Search for the cell housing the specified text and yield its (X, Y) center coordinate. 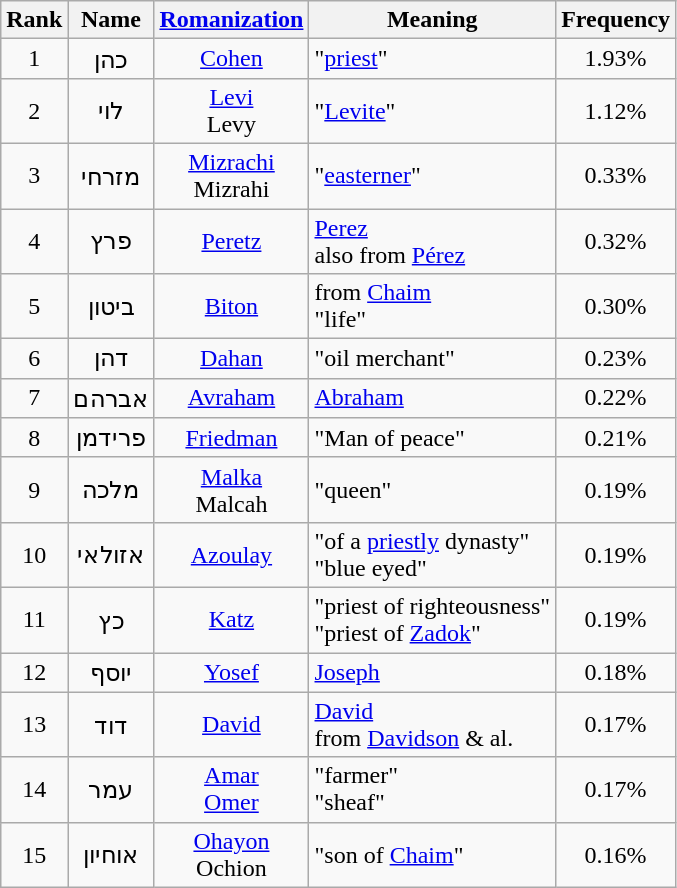
Peretz (232, 240)
עמר (111, 790)
כהן (111, 59)
Name (111, 20)
0.32% (616, 240)
David (232, 724)
Meaning (432, 20)
11 (34, 620)
אברהם (111, 398)
"Levite" (432, 110)
Abraham (432, 398)
Yosef (232, 672)
אוחיון (111, 854)
0.23% (616, 359)
4 (34, 240)
from Chaim"life" (432, 306)
"of a priestly dynasty""blue eyed" (432, 554)
פרץ (111, 240)
Rank (34, 20)
לוי (111, 110)
"son of Chaim" (432, 854)
"oil merchant" (432, 359)
LeviLevy (232, 110)
6 (34, 359)
Dahan (232, 359)
"priest of righteousness""priest of Zadok" (432, 620)
Biton (232, 306)
OhayonOchion (232, 854)
יוסף (111, 672)
0.18% (616, 672)
7 (34, 398)
Friedman (232, 438)
אזולאי (111, 554)
Joseph (432, 672)
Davidfrom Davidson & al. (432, 724)
0.30% (616, 306)
8 (34, 438)
"Man of peace" (432, 438)
3 (34, 176)
"farmer""sheaf" (432, 790)
5 (34, 306)
ביטון (111, 306)
כץ (111, 620)
"priest" (432, 59)
1.12% (616, 110)
Cohen (232, 59)
"queen" (432, 490)
2 (34, 110)
Azoulay (232, 554)
12 (34, 672)
0.16% (616, 854)
9 (34, 490)
14 (34, 790)
מזרחי (111, 176)
0.21% (616, 438)
10 (34, 554)
Frequency (616, 20)
מלכה (111, 490)
0.33% (616, 176)
"easterner" (432, 176)
דהן (111, 359)
13 (34, 724)
Katz (232, 620)
דוד (111, 724)
Romanization (232, 20)
1.93% (616, 59)
פרידמן (111, 438)
MizrachiMizrahi (232, 176)
0.22% (616, 398)
15 (34, 854)
Perez also from Pérez (432, 240)
1 (34, 59)
AmarOmer (232, 790)
Avraham (232, 398)
MalkaMalcah (232, 490)
